Identify which cell holds the provided text, then report its (X, Y) central coordinate. 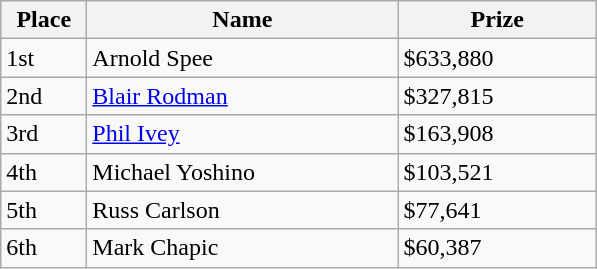
$327,815 (498, 96)
Mark Chapic (242, 248)
6th (44, 248)
Phil Ivey (242, 134)
3rd (44, 134)
$77,641 (498, 210)
Name (242, 20)
1st (44, 58)
$633,880 (498, 58)
$103,521 (498, 172)
2nd (44, 96)
$163,908 (498, 134)
$60,387 (498, 248)
Russ Carlson (242, 210)
Michael Yoshino (242, 172)
Place (44, 20)
Arnold Spee (242, 58)
5th (44, 210)
Prize (498, 20)
Blair Rodman (242, 96)
4th (44, 172)
